For the text-containing cell, return its midpoint in (X, Y) coordinate format. 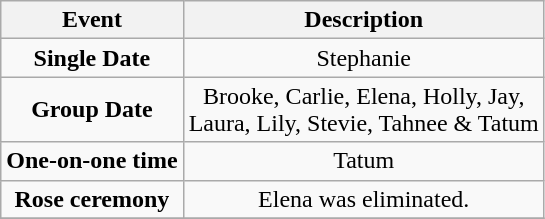
Tatum (364, 161)
One-on-one time (92, 161)
Description (364, 20)
Stephanie (364, 58)
Event (92, 20)
Group Date (92, 110)
Rose ceremony (92, 199)
Elena was eliminated. (364, 199)
Brooke, Carlie, Elena, Holly, Jay,Laura, Lily, Stevie, Tahnee & Tatum (364, 110)
Single Date (92, 58)
